Provide the [x, y] coordinate of the cell's center where the given text is located.  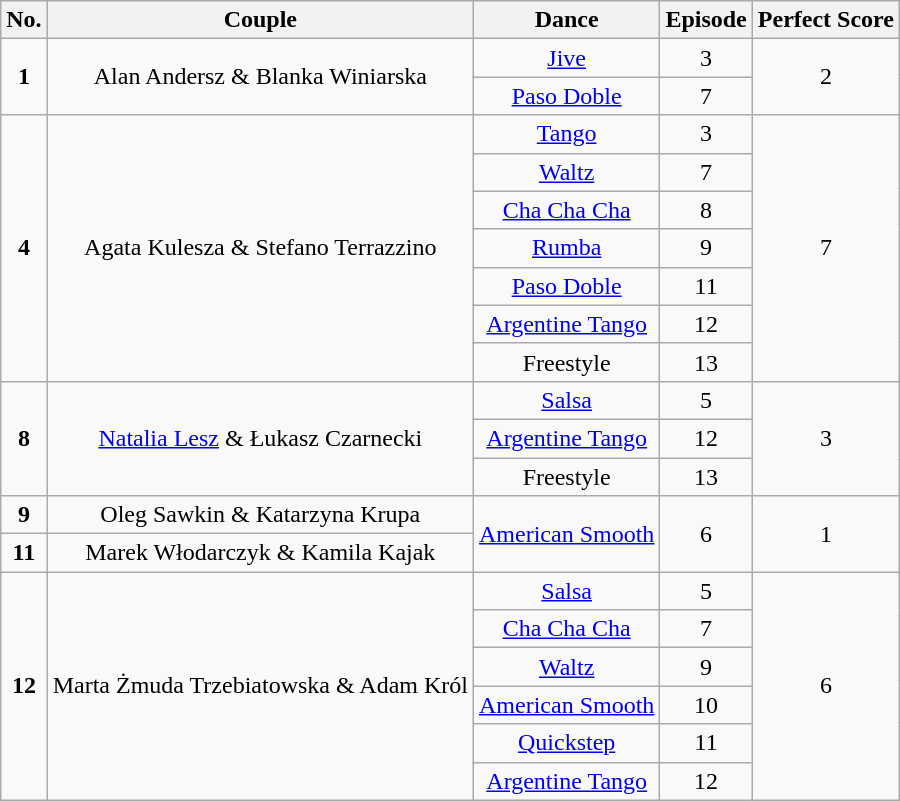
Dance [566, 20]
Alan Andersz & Blanka Winiarska [260, 77]
10 [706, 705]
Natalia Lesz & Łukasz Czarnecki [260, 438]
Tango [566, 134]
Marta Żmuda Trzebiatowska & Adam Król [260, 686]
Jive [566, 58]
No. [24, 20]
Episode [706, 20]
2 [826, 77]
Agata Kulesza & Stefano Terrazzino [260, 248]
Marek Włodarczyk & Kamila Kajak [260, 553]
4 [24, 248]
Oleg Sawkin & Katarzyna Krupa [260, 515]
Perfect Score [826, 20]
Couple [260, 20]
Rumba [566, 248]
Quickstep [566, 743]
